Find where the given text appears and provide that cell's center as [x, y] coordinate. 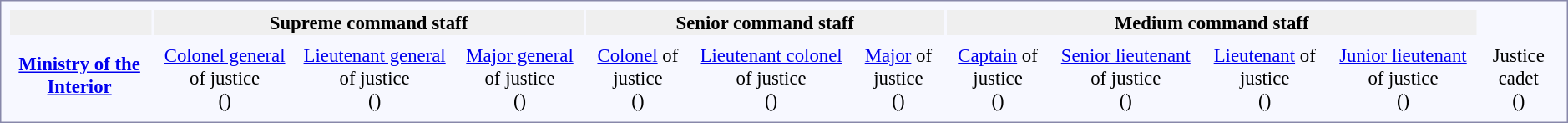
Lieutenant general of justice() [374, 78]
Colonel of justice() [638, 78]
Supreme command staff [369, 23]
Junior lieutenant of justice() [1403, 78]
Colonel general of justice() [225, 78]
Major general of justice() [519, 78]
Captain of justice() [999, 78]
Lieutenant colonel of justice() [771, 78]
Medium command staff [1212, 23]
Senior lieutenant of justice() [1125, 78]
Senior command staff [765, 23]
Major of justice() [898, 78]
Justice cadet() [1519, 78]
Ministry of the Interior [79, 75]
Lieutenant of justice() [1264, 78]
